From the cell containing the given text, extract its center point as (X, Y) coordinate. 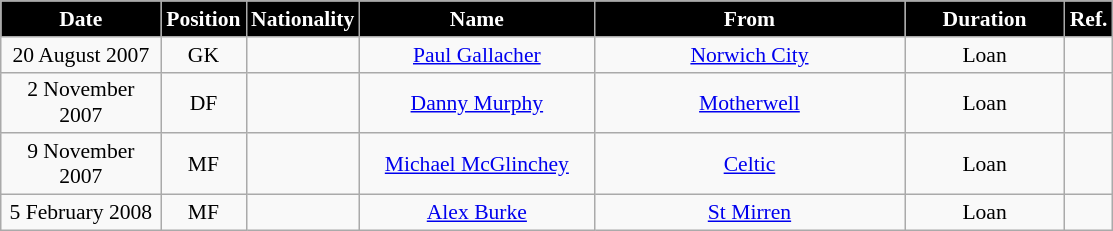
Danny Murphy (476, 102)
DF (204, 102)
Nationality (302, 19)
Duration (985, 19)
Norwich City (749, 55)
From (749, 19)
2 November 2007 (81, 102)
5 February 2008 (81, 213)
Celtic (749, 164)
Name (476, 19)
St Mirren (749, 213)
Paul Gallacher (476, 55)
Position (204, 19)
Ref. (1089, 19)
GK (204, 55)
Michael McGlinchey (476, 164)
Alex Burke (476, 213)
9 November 2007 (81, 164)
Motherwell (749, 102)
20 August 2007 (81, 55)
Date (81, 19)
